Output the [X, Y] coordinate of the center of the cell containing the given text.  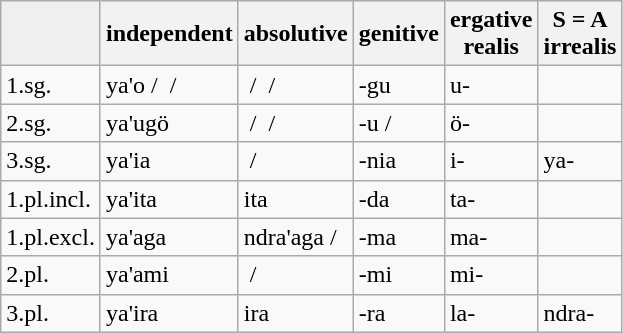
ita [296, 199]
ya'ia [169, 161]
u- [491, 85]
genitive [398, 34]
-ra [398, 313]
-nia [398, 161]
1.sg. [51, 85]
i- [491, 161]
la- [491, 313]
absolutive [296, 34]
-u / [398, 123]
ya'o / / [169, 85]
ta- [491, 199]
ndra'aga / [296, 237]
independent [169, 34]
ya- [580, 161]
ira [296, 313]
ya'aga [169, 237]
ya'ami [169, 275]
ya'ugö [169, 123]
-gu [398, 85]
ya'ita [169, 199]
2.sg. [51, 123]
ma- [491, 237]
-da [398, 199]
ergativerealis [491, 34]
-mi [398, 275]
3.sg. [51, 161]
S = Airrealis [580, 34]
2.pl. [51, 275]
3.pl. [51, 313]
ya'ira [169, 313]
ndra- [580, 313]
mi- [491, 275]
-ma [398, 237]
1.pl.incl. [51, 199]
ö- [491, 123]
1.pl.excl. [51, 237]
